Identify which cell holds the provided text, then report its (x, y) central coordinate. 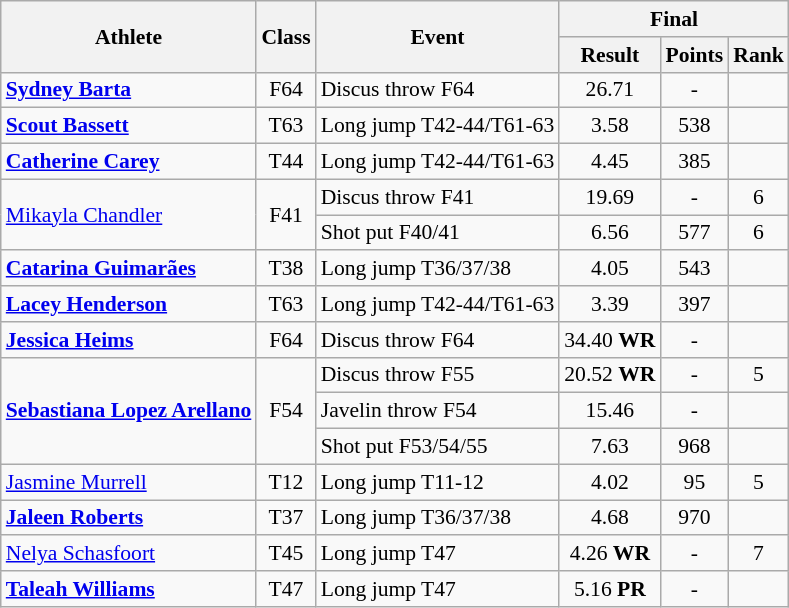
T47 (286, 589)
Mikayla Chandler (129, 214)
6.56 (610, 233)
538 (695, 126)
Rank (758, 55)
Nelya Schasfoort (129, 554)
15.46 (610, 411)
4.02 (610, 482)
T38 (286, 269)
Sebastiana Lopez Arellano (129, 410)
543 (695, 269)
Class (286, 36)
4.05 (610, 269)
Taleah Williams (129, 589)
Sydney Barta (129, 90)
Shot put F53/54/55 (438, 447)
968 (695, 447)
Jessica Heims (129, 340)
4.68 (610, 518)
Catherine Carey (129, 162)
Shot put F40/41 (438, 233)
Discus throw F41 (438, 197)
385 (695, 162)
Javelin throw F54 (438, 411)
Long jump T11-12 (438, 482)
397 (695, 304)
Event (438, 36)
3.58 (610, 126)
95 (695, 482)
T44 (286, 162)
4.26 WR (610, 554)
Jaleen Roberts (129, 518)
20.52 WR (610, 375)
Final (674, 19)
970 (695, 518)
Lacey Henderson (129, 304)
Points (695, 55)
T12 (286, 482)
3.39 (610, 304)
577 (695, 233)
T37 (286, 518)
Athlete (129, 36)
Discus throw F55 (438, 375)
4.45 (610, 162)
5.16 PR (610, 589)
F41 (286, 214)
7 (758, 554)
T45 (286, 554)
34.40 WR (610, 340)
26.71 (610, 90)
F54 (286, 410)
19.69 (610, 197)
Result (610, 55)
Catarina Guimarães (129, 269)
Jasmine Murrell (129, 482)
7.63 (610, 447)
Scout Bassett (129, 126)
